Locate the cell with the specified text and output its [X, Y] center coordinate. 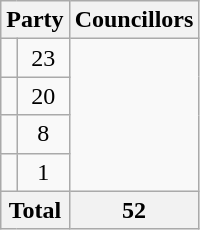
Councillors [134, 20]
52 [134, 210]
23 [43, 58]
1 [43, 172]
Party [35, 20]
Total [35, 210]
8 [43, 134]
20 [43, 96]
